Provide the [x, y] coordinate of the cell's center where the given text is located.  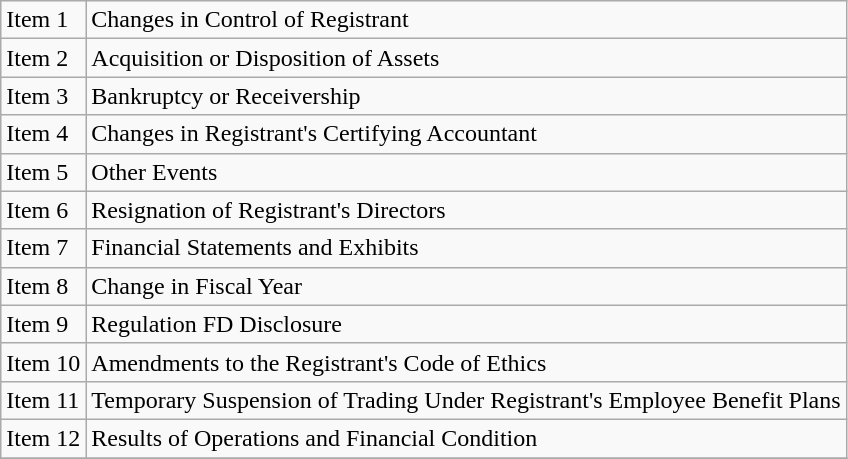
Item 1 [44, 20]
Item 7 [44, 248]
Item 3 [44, 96]
Acquisition or Disposition of Assets [466, 58]
Item 4 [44, 134]
Regulation FD Disclosure [466, 324]
Change in Fiscal Year [466, 286]
Amendments to the Registrant's Code of Ethics [466, 362]
Item 2 [44, 58]
Item 11 [44, 400]
Resignation of Registrant's Directors [466, 210]
Item 5 [44, 172]
Temporary Suspension of Trading Under Registrant's Employee Benefit Plans [466, 400]
Bankruptcy or Receivership [466, 96]
Other Events [466, 172]
Financial Statements and Exhibits [466, 248]
Item 10 [44, 362]
Item 9 [44, 324]
Item 6 [44, 210]
Item 8 [44, 286]
Results of Operations and Financial Condition [466, 438]
Changes in Registrant's Certifying Accountant [466, 134]
Changes in Control of Registrant [466, 20]
Item 12 [44, 438]
